Locate the cell with the specified text and output its [x, y] center coordinate. 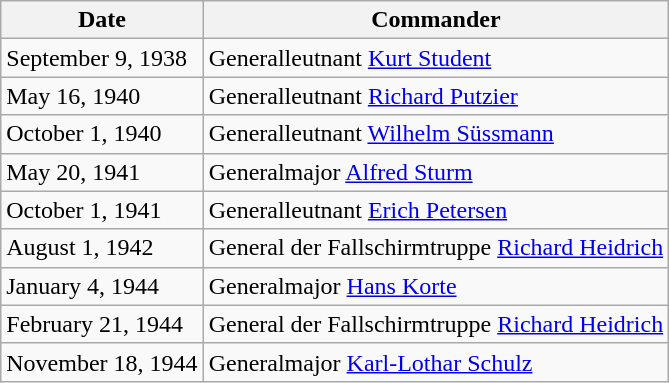
October 1, 1940 [102, 134]
Generalleutnant Wilhelm Süssmann [436, 134]
Generalmajor Karl-Lothar Schulz [436, 362]
September 9, 1938 [102, 58]
Generalleutnant Richard Putzier [436, 96]
May 16, 1940 [102, 96]
January 4, 1944 [102, 286]
Generalmajor Hans Korte [436, 286]
October 1, 1941 [102, 210]
Commander [436, 20]
November 18, 1944 [102, 362]
August 1, 1942 [102, 248]
February 21, 1944 [102, 324]
Generalleutnant Erich Petersen [436, 210]
Generalleutnant Kurt Student [436, 58]
May 20, 1941 [102, 172]
Generalmajor Alfred Sturm [436, 172]
Date [102, 20]
